Capture the cell that displays the provided text and extract its (X, Y) central coordinate. 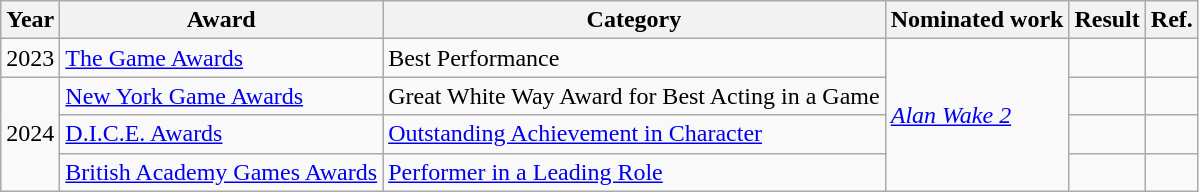
Nominated work (977, 20)
D.I.C.E. Awards (222, 134)
Best Performance (634, 58)
New York Game Awards (222, 96)
British Academy Games Awards (222, 172)
Year (30, 20)
Award (222, 20)
Alan Wake 2 (977, 115)
2023 (30, 58)
Great White Way Award for Best Acting in a Game (634, 96)
Outstanding Achievement in Character (634, 134)
Category (634, 20)
Performer in a Leading Role (634, 172)
2024 (30, 134)
The Game Awards (222, 58)
Ref. (1172, 20)
Result (1107, 20)
